Provide the (X, Y) coordinate of the cell's center where the given text is located.  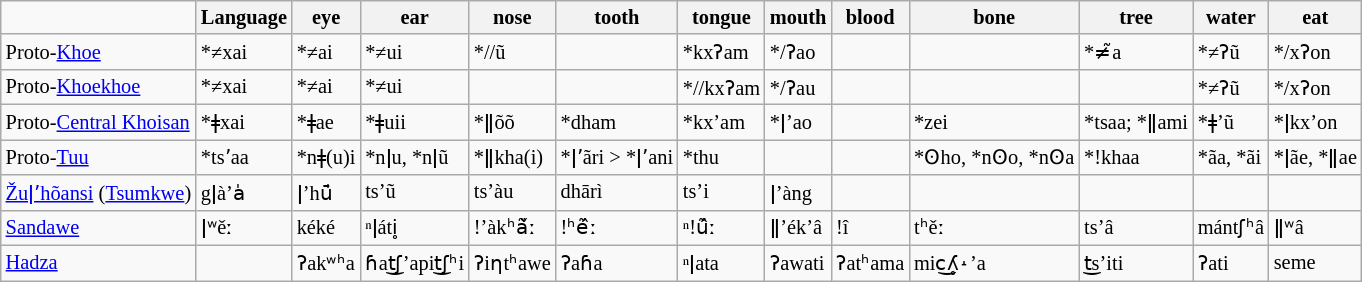
tooth (617, 17)
*ʘho, *nʘo, *nʘa (994, 156)
*thu (722, 156)
!î (870, 228)
ts’àu (512, 192)
ts’ũ (414, 192)
*kxʔam (722, 52)
ʔiƞtʰawe (512, 262)
*//kxʔam (722, 86)
Proto-Tuu (98, 156)
Sandawe (98, 228)
!’àkʰã̌ː (512, 228)
tʰěː (994, 228)
*nǂ(u)i (326, 156)
tree (1136, 17)
*dham (617, 122)
*//ũ (512, 52)
Proto-Central Khoisan (98, 122)
*ǀ’ao (798, 122)
bone (994, 17)
t͜s’iti (1136, 262)
water (1231, 17)
ear (414, 17)
ʔawati (798, 262)
ʔati (1231, 262)
*ãa, *ãi (1231, 156)
ǀ’àng (798, 192)
gǀà’a̍ (244, 192)
nose (512, 17)
*ǀkx’on (1316, 122)
*ǁõõ (512, 122)
*ǀʼãri > *ǀʼani (617, 156)
mouth (798, 17)
*tsʼaa (244, 156)
Hadza (98, 262)
Proto-Khoekhoe (98, 86)
ts’i (722, 192)
ǀʷěː (244, 228)
ʔatʰama (870, 262)
!ʰẽ̂ː (617, 228)
ǁʷâ (1316, 228)
*nǀu, *nǀũ (414, 156)
Proto-Khoe (98, 52)
mic͜ʎ̥˔’a (994, 262)
*tsaa; *ǁami (1136, 122)
ɦat͜ʃ’apit͜ʃʰi (414, 262)
seme (1316, 262)
ts’â (1136, 228)
Language (244, 17)
mántʃʰâ (1231, 228)
*zei (994, 122)
tongue (722, 17)
eat (1316, 17)
ʔakʷʰa (326, 262)
*!khaa (1136, 156)
ⁿǀáti̥ (414, 228)
Žuǀʼhõansi (Tsumkwe) (98, 192)
*ǀãe, *ǁae (1316, 156)
ʔaɦa (617, 262)
ⁿǀata (722, 262)
ǀ’hū̍ (326, 192)
*ǂuii (414, 122)
*/ʔau (798, 86)
*ǂxai (244, 122)
kéké (326, 228)
blood (870, 17)
*ǂae (326, 122)
eye (326, 17)
*≠̃a (1136, 52)
*kx’am (722, 122)
ⁿ!ũ̂ː (722, 228)
*ǁkha(i) (512, 156)
ǁ’ék’â (798, 228)
*/ʔao (798, 52)
*ǂ’ũ (1231, 122)
dhārì (617, 192)
